Search for the cell housing the specified text and yield its (x, y) center coordinate. 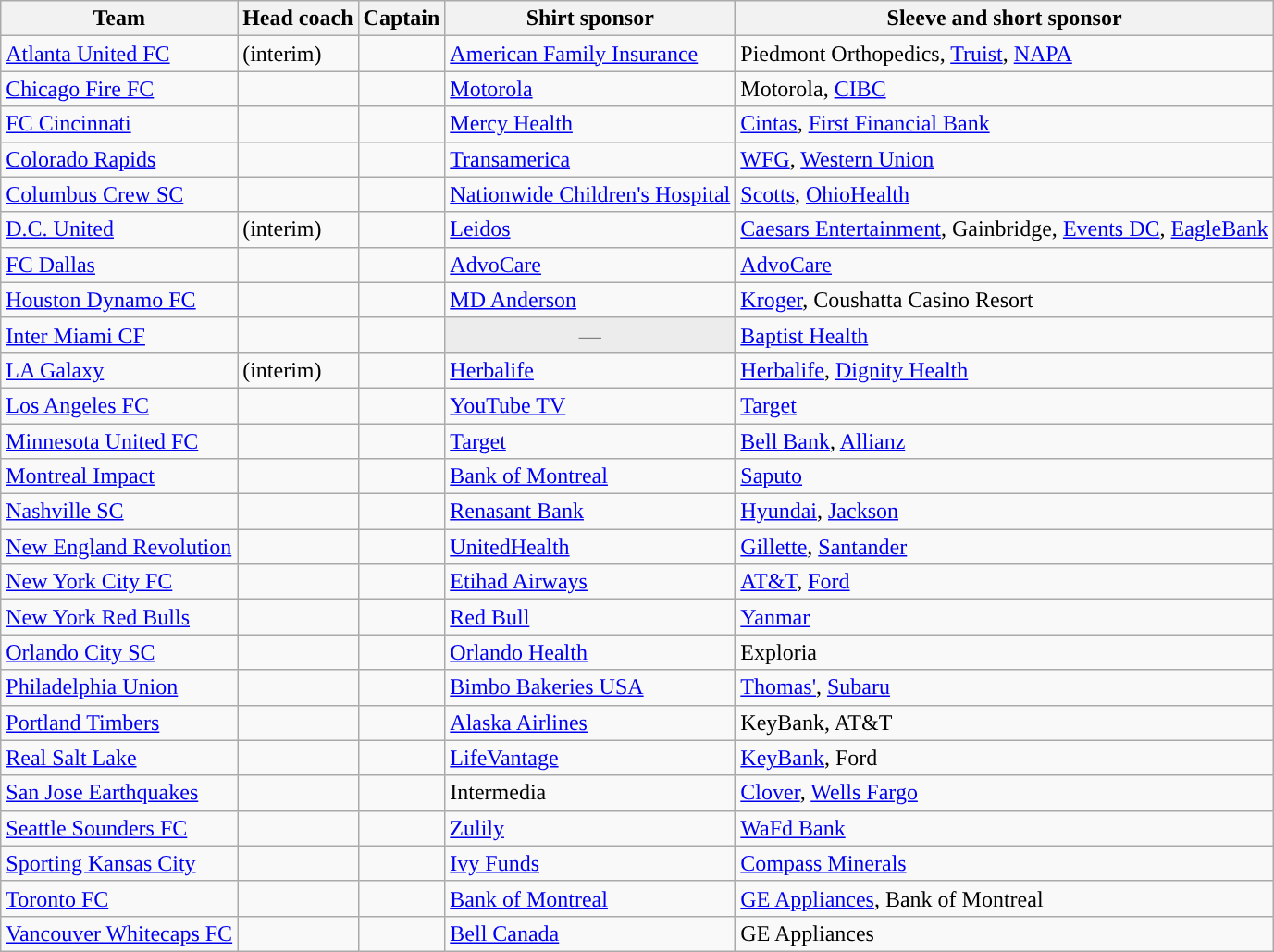
Sporting Kansas City (119, 863)
KeyBank, Ford (1005, 758)
Baptist Health (1005, 335)
Captain (402, 19)
Ivy Funds (590, 863)
Exploria (1005, 652)
Scotts, OhioHealth (1005, 194)
Bell Canada (590, 933)
Head coach (298, 19)
San Jose Earthquakes (119, 793)
Columbus Crew SC (119, 194)
Hyundai, Jackson (1005, 512)
Caesars Entertainment, Gainbridge, Events DC, EagleBank (1005, 229)
Gillette, Santander (1005, 547)
WFG, Western Union (1005, 159)
Inter Miami CF (119, 335)
Zulily (590, 828)
Atlanta United FC (119, 54)
FC Cincinnati (119, 124)
GE Appliances (1005, 933)
Shirt sponsor (590, 19)
KeyBank, AT&T (1005, 723)
Toronto FC (119, 898)
Red Bull (590, 617)
Team (119, 19)
— (590, 335)
Orlando Health (590, 652)
UnitedHealth (590, 547)
MD Anderson (590, 300)
FC Dallas (119, 265)
Herbalife (590, 370)
LA Galaxy (119, 370)
New York City FC (119, 582)
Motorola, CIBC (1005, 89)
Cintas, First Financial Bank (1005, 124)
New York Red Bulls (119, 617)
Clover, Wells Fargo (1005, 793)
WaFd Bank (1005, 828)
Piedmont Orthopedics, Truist, NAPA (1005, 54)
Vancouver Whitecaps FC (119, 933)
Nationwide Children's Hospital (590, 194)
Mercy Health (590, 124)
New England Revolution (119, 547)
Etihad Airways (590, 582)
Sleeve and short sponsor (1005, 19)
D.C. United (119, 229)
Intermedia (590, 793)
GE Appliances, Bank of Montreal (1005, 898)
AT&T, Ford (1005, 582)
Saputo (1005, 476)
Los Angeles FC (119, 405)
YouTube TV (590, 405)
Seattle Sounders FC (119, 828)
Leidos (590, 229)
Colorado Rapids (119, 159)
Transamerica (590, 159)
American Family Insurance (590, 54)
Yanmar (1005, 617)
Nashville SC (119, 512)
Herbalife, Dignity Health (1005, 370)
Kroger, Coushatta Casino Resort (1005, 300)
Motorola (590, 89)
Real Salt Lake (119, 758)
Montreal Impact (119, 476)
Compass Minerals (1005, 863)
Alaska Airlines (590, 723)
Renasant Bank (590, 512)
Orlando City SC (119, 652)
Chicago Fire FC (119, 89)
Portland Timbers (119, 723)
Bell Bank, Allianz (1005, 441)
Bimbo Bakeries USA (590, 687)
Houston Dynamo FC (119, 300)
Minnesota United FC (119, 441)
LifeVantage (590, 758)
Thomas', Subaru (1005, 687)
Philadelphia Union (119, 687)
